Find where the given text appears and provide that cell's center as (X, Y) coordinate. 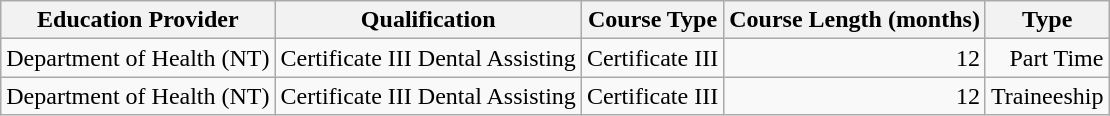
Course Length (months) (855, 20)
Course Type (652, 20)
Type (1047, 20)
Traineeship (1047, 96)
Part Time (1047, 58)
Qualification (428, 20)
Education Provider (138, 20)
